Return the (X, Y) coordinate for the center point of the cell that contains the specified text.  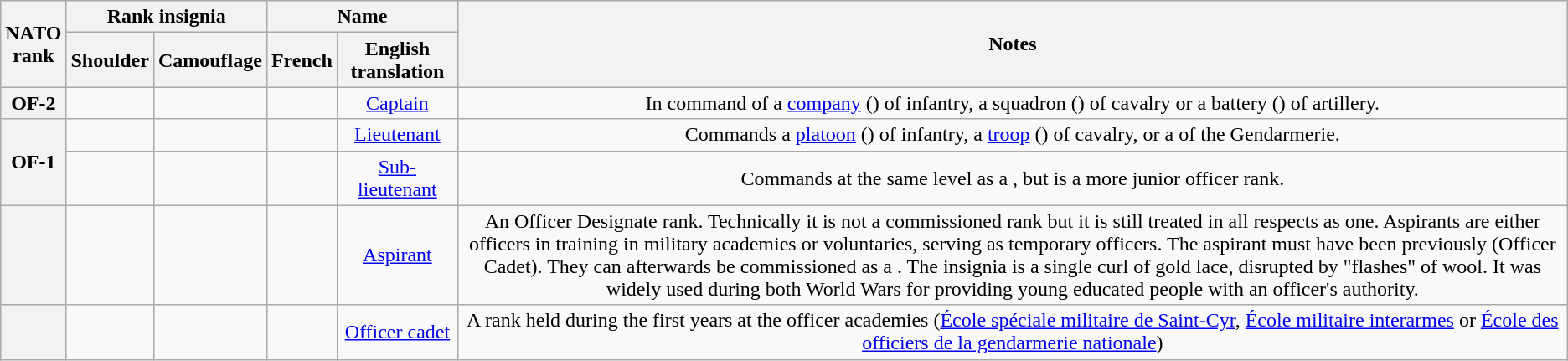
French (302, 60)
In command of a company () of infantry, a squadron () of cavalry or a battery () of artillery. (1012, 103)
Captain (397, 103)
OF-1 (34, 162)
Name (362, 17)
Notes (1012, 44)
Camouflage (209, 60)
NATOrank (34, 44)
Commands a platoon () of infantry, a troop () of cavalry, or a of the Gendarmerie. (1012, 135)
Lieutenant (397, 135)
Commands at the same level as a , but is a more junior officer rank. (1012, 178)
English translation (397, 60)
Aspirant (397, 255)
Officer cadet (397, 332)
Sub-lieutenant (397, 178)
OF-2 (34, 103)
Rank insignia (166, 17)
Shoulder (110, 60)
